For the text-containing cell, return its midpoint in (x, y) coordinate format. 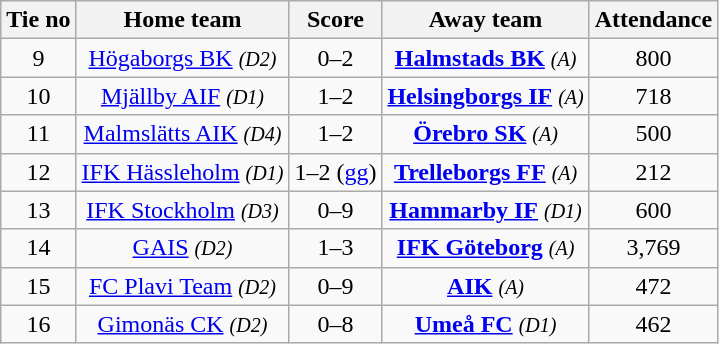
IFK Hässleholm (D1) (182, 172)
Away team (486, 20)
11 (38, 134)
3,769 (653, 248)
16 (38, 324)
10 (38, 96)
500 (653, 134)
Home team (182, 20)
1–2 (gg) (336, 172)
462 (653, 324)
13 (38, 210)
GAIS (D2) (182, 248)
Gimonäs CK (D2) (182, 324)
Umeå FC (D1) (486, 324)
Helsingborgs IF (A) (486, 96)
Tie no (38, 20)
14 (38, 248)
Trelleborgs FF (A) (486, 172)
718 (653, 96)
600 (653, 210)
IFK Stockholm (D3) (182, 210)
Högaborgs BK (D2) (182, 58)
212 (653, 172)
IFK Göteborg (A) (486, 248)
Örebro SK (A) (486, 134)
Hammarby IF (D1) (486, 210)
Attendance (653, 20)
FC Plavi Team (D2) (182, 286)
1–3 (336, 248)
Malmslätts AIK (D4) (182, 134)
Mjällby AIF (D1) (182, 96)
15 (38, 286)
472 (653, 286)
9 (38, 58)
AIK (A) (486, 286)
12 (38, 172)
Score (336, 20)
Halmstads BK (A) (486, 58)
0–2 (336, 58)
800 (653, 58)
0–8 (336, 324)
